Find where the given text appears and provide that cell's center as (X, Y) coordinate. 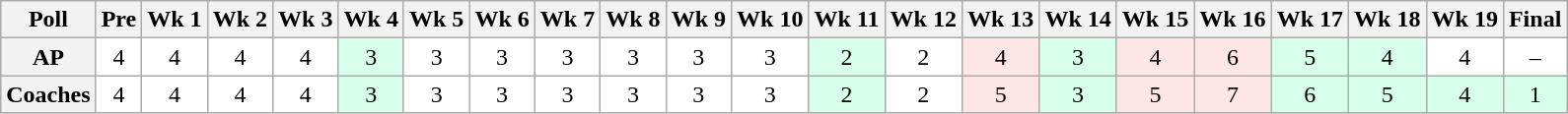
Poll (48, 20)
Pre (118, 20)
1 (1534, 94)
Wk 6 (502, 20)
Wk 13 (1000, 20)
AP (48, 57)
Wk 3 (306, 20)
Wk 14 (1078, 20)
Coaches (48, 94)
Wk 10 (770, 20)
Wk 9 (698, 20)
Wk 16 (1233, 20)
Wk 8 (633, 20)
Final (1534, 20)
Wk 19 (1464, 20)
Wk 2 (240, 20)
Wk 18 (1388, 20)
Wk 5 (436, 20)
Wk 11 (846, 20)
Wk 15 (1155, 20)
7 (1233, 94)
– (1534, 57)
Wk 17 (1310, 20)
Wk 4 (371, 20)
Wk 7 (567, 20)
Wk 12 (923, 20)
Wk 1 (175, 20)
